Determine the (x, y) coordinate at the center of the cell enclosing the given text.  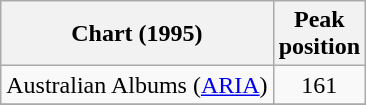
Peakposition (319, 34)
161 (319, 85)
Chart (1995) (137, 34)
Australian Albums (ARIA) (137, 85)
